Return the (x, y) coordinate for the center point of the cell that contains the specified text.  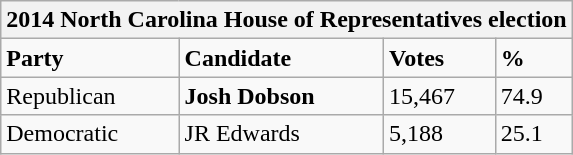
JR Edwards (282, 134)
Party (90, 58)
5,188 (440, 134)
Republican (90, 96)
15,467 (440, 96)
2014 North Carolina House of Representatives election (286, 20)
% (534, 58)
Votes (440, 58)
Democratic (90, 134)
74.9 (534, 96)
Candidate (282, 58)
25.1 (534, 134)
Josh Dobson (282, 96)
